Provide the [X, Y] coordinate of the cell's center where the given text is located.  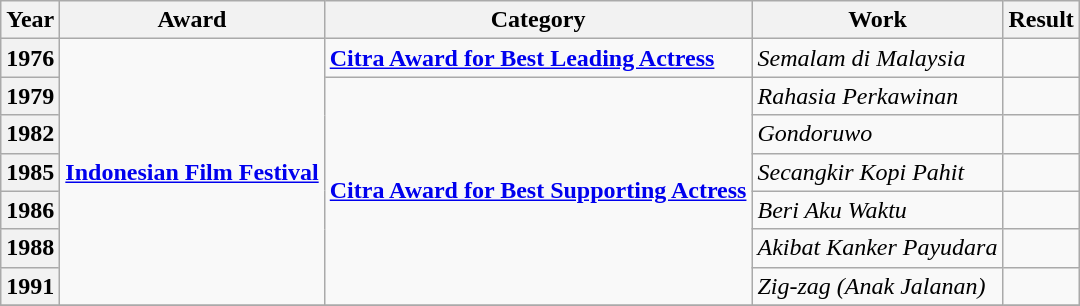
Category [538, 20]
1985 [30, 172]
1982 [30, 134]
1976 [30, 58]
Work [878, 20]
Semalam di Malaysia [878, 58]
1979 [30, 96]
1991 [30, 286]
Beri Aku Waktu [878, 210]
Citra Award for Best Supporting Actress [538, 191]
1986 [30, 210]
Award [192, 20]
Rahasia Perkawinan [878, 96]
Indonesian Film Festival [192, 172]
Year [30, 20]
Akibat Kanker Payudara [878, 248]
Citra Award for Best Leading Actress [538, 58]
Secangkir Kopi Pahit [878, 172]
Result [1041, 20]
Gondoruwo [878, 134]
Zig-zag (Anak Jalanan) [878, 286]
1988 [30, 248]
